Return (x, y) of the center of cell containing provided text 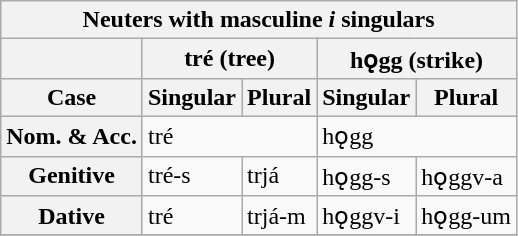
Neuters with masculine i singulars (259, 20)
trjá (280, 176)
hǫgg (417, 136)
trjá-m (280, 216)
Case (72, 97)
Dative (72, 216)
hǫgg-um (466, 216)
hǫggv-i (366, 216)
tré (tree) (229, 59)
hǫggv-a (466, 176)
Nom. & Acc. (72, 136)
Genitive (72, 176)
hǫgg (strike) (417, 59)
tré-s (192, 176)
hǫgg-s (366, 176)
